Search for the cell housing the specified text and yield its [x, y] center coordinate. 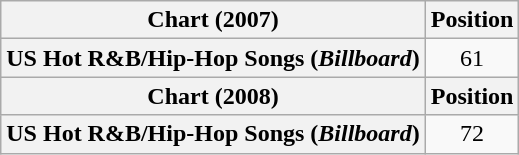
61 [472, 58]
72 [472, 134]
Chart (2007) [213, 20]
Chart (2008) [213, 96]
